Determine the [x, y] coordinate at the center of the cell enclosing the given text.  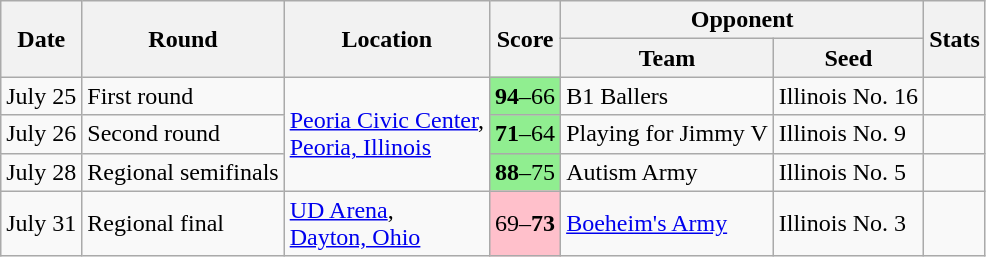
July 26 [42, 134]
69–73 [526, 224]
First round [183, 96]
July 25 [42, 96]
Autism Army [668, 172]
Seed [848, 58]
Opponent [742, 20]
Second round [183, 134]
Playing for Jimmy V [668, 134]
Round [183, 39]
July 28 [42, 172]
Regional final [183, 224]
Team [668, 58]
94–66 [526, 96]
88–75 [526, 172]
Illinois No. 5 [848, 172]
Boeheim's Army [668, 224]
71–64 [526, 134]
UD Arena,Dayton, Ohio [386, 224]
Date [42, 39]
Score [526, 39]
Illinois No. 3 [848, 224]
B1 Ballers [668, 96]
Illinois No. 16 [848, 96]
July 31 [42, 224]
Illinois No. 9 [848, 134]
Regional semifinals [183, 172]
Location [386, 39]
Stats [955, 39]
Peoria Civic Center,Peoria, Illinois [386, 134]
